For the text-containing cell, return its midpoint in (X, Y) coordinate format. 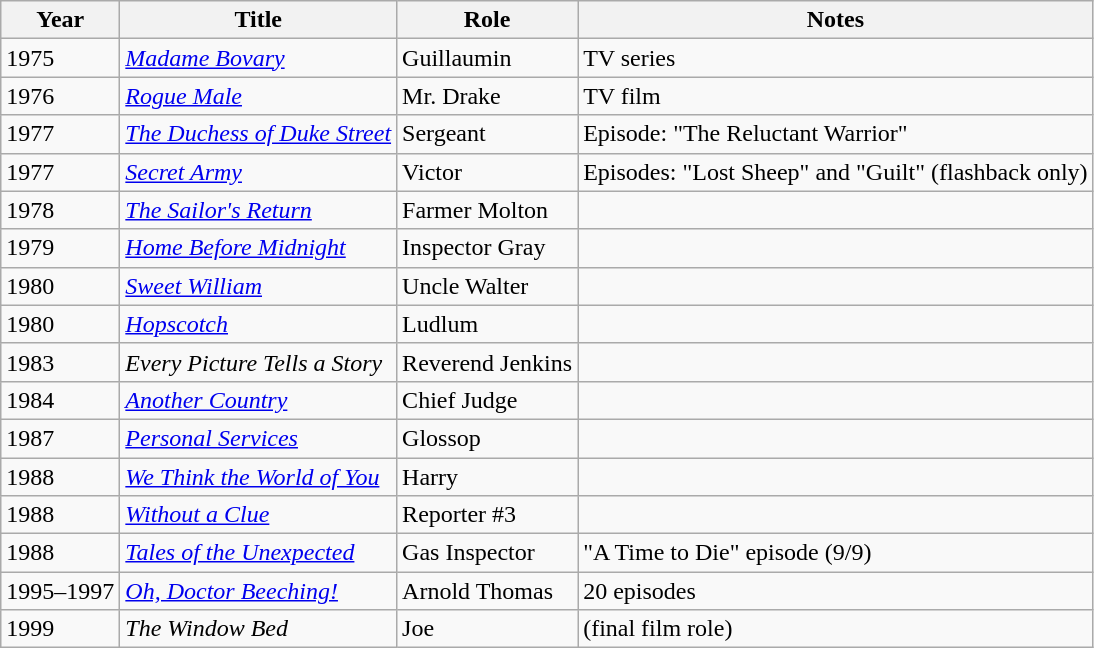
1983 (60, 362)
Glossop (488, 438)
We Think the World of You (258, 477)
Year (60, 20)
Role (488, 20)
Notes (836, 20)
Joe (488, 629)
The Duchess of Duke Street (258, 134)
Another Country (258, 400)
Madame Bovary (258, 58)
Gas Inspector (488, 553)
Tales of the Unexpected (258, 553)
The Window Bed (258, 629)
(final film role) (836, 629)
Reporter #3 (488, 515)
Episodes: "Lost Sheep" and "Guilt" (flashback only) (836, 172)
Reverend Jenkins (488, 362)
Personal Services (258, 438)
Ludlum (488, 324)
Secret Army (258, 172)
TV series (836, 58)
Without a Clue (258, 515)
Victor (488, 172)
Home Before Midnight (258, 248)
Arnold Thomas (488, 591)
Oh, Doctor Beeching! (258, 591)
Hopscotch (258, 324)
1975 (60, 58)
Uncle Walter (488, 286)
Sweet William (258, 286)
1979 (60, 248)
Mr. Drake (488, 96)
1987 (60, 438)
Episode: "The Reluctant Warrior" (836, 134)
Every Picture Tells a Story (258, 362)
1995–1997 (60, 591)
Harry (488, 477)
1976 (60, 96)
TV film (836, 96)
1978 (60, 210)
The Sailor's Return (258, 210)
Title (258, 20)
Guillaumin (488, 58)
Sergeant (488, 134)
20 episodes (836, 591)
Inspector Gray (488, 248)
1999 (60, 629)
"A Time to Die" episode (9/9) (836, 553)
1984 (60, 400)
Farmer Molton (488, 210)
Rogue Male (258, 96)
Chief Judge (488, 400)
